For the text-containing cell, return its midpoint in [X, Y] coordinate format. 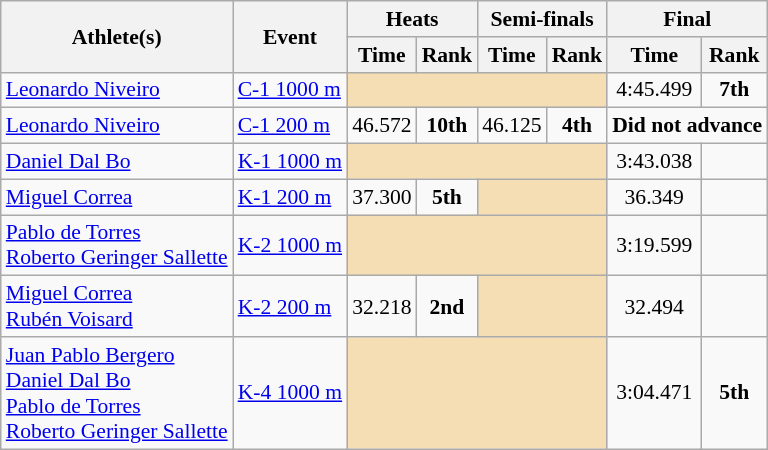
Event [290, 36]
32.494 [654, 306]
Juan Pablo BergeroDaniel Dal BoPablo de TorresRoberto Geringer Sallette [117, 393]
Miguel Correa [117, 197]
4:45.499 [654, 90]
K-1 200 m [290, 197]
36.349 [654, 197]
C-1 200 m [290, 126]
7th [734, 90]
32.218 [382, 306]
Semi-finals [542, 19]
Heats [412, 19]
10th [448, 126]
Pablo de TorresRoberto Geringer Sallette [117, 246]
46.125 [512, 126]
C-1 1000 m [290, 90]
3:19.599 [654, 246]
Athlete(s) [117, 36]
K-1 1000 m [290, 162]
3:04.471 [654, 393]
Final [687, 19]
K-2 200 m [290, 306]
2nd [448, 306]
K-2 1000 m [290, 246]
37.300 [382, 197]
Daniel Dal Bo [117, 162]
Miguel CorreaRubén Voisard [117, 306]
4th [578, 126]
3:43.038 [654, 162]
Did not advance [687, 126]
46.572 [382, 126]
K-4 1000 m [290, 393]
